Search for the cell housing the specified text and yield its (X, Y) center coordinate. 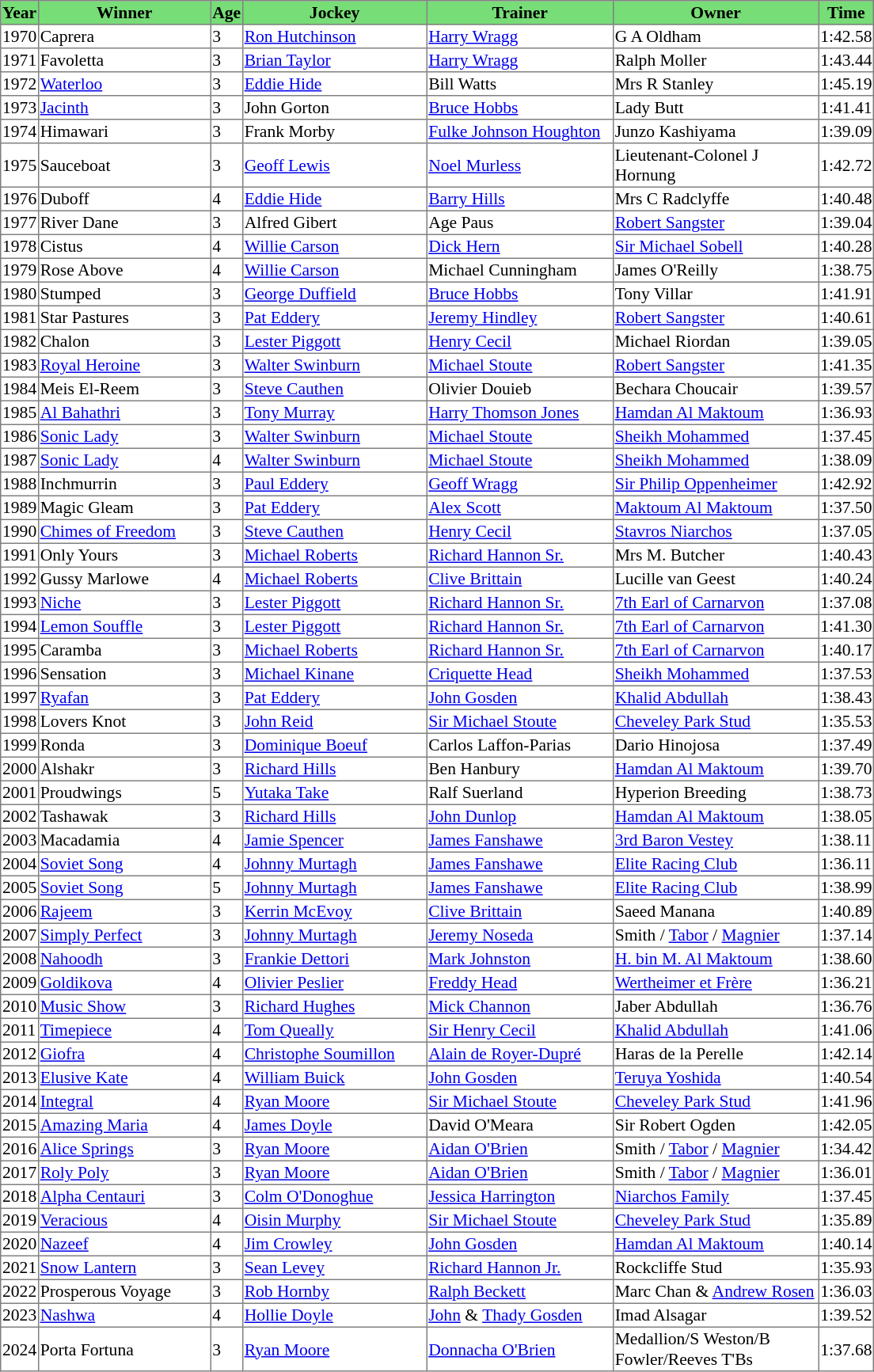
Lucille van Geest (716, 579)
Music Show (124, 1006)
1:38.11 (846, 840)
1:41.91 (846, 294)
Teruya Yoshida (716, 1077)
1978 (20, 246)
1988 (20, 484)
1985 (20, 412)
David O'Meara (520, 1125)
James O'Reilly (716, 270)
Medallion/S Weston/B Fowler/Reeves T'Bs (716, 1349)
1:37.50 (846, 507)
Donnacha O'Brien (520, 1349)
Frankie Dettori (334, 959)
1:37.49 (846, 745)
1998 (20, 721)
Richard Hannon Jr. (520, 1267)
Richard Hughes (334, 1006)
Tom Queally (334, 1030)
Barry Hills (520, 199)
Ben Hanbury (520, 769)
1:37.53 (846, 674)
2023 (20, 1315)
Hyperion Breeding (716, 792)
1:37.08 (846, 602)
Ronda (124, 745)
Brian Taylor (334, 60)
1:36.93 (846, 412)
1984 (20, 389)
Tashawak (124, 816)
2000 (20, 769)
2003 (20, 840)
1:42.05 (846, 1125)
2013 (20, 1077)
Age Paus (520, 222)
1:40.28 (846, 246)
1:38.75 (846, 270)
Stavros Niarchos (716, 531)
Ryafan (124, 697)
Fulke Johnson Houghton (520, 131)
Time (846, 13)
Snow Lantern (124, 1267)
Jeremy Hindley (520, 317)
Michael Riordan (716, 341)
Simply Perfect (124, 935)
1:37.68 (846, 1349)
1:41.30 (846, 626)
Sir Robert Ogden (716, 1125)
Rose Above (124, 270)
1:35.89 (846, 1220)
John & Thady Gosden (520, 1315)
Haras de la Perelle (716, 1054)
1999 (20, 745)
Timepiece (124, 1030)
1996 (20, 674)
Rob Hornby (334, 1291)
Sir Henry Cecil (520, 1030)
Jacinth (124, 108)
2010 (20, 1006)
1982 (20, 341)
Chalon (124, 341)
Niarchos Family (716, 1196)
Magic Gleam (124, 507)
2009 (20, 982)
Lieutenant-Colonel J Hornung (716, 165)
2024 (20, 1349)
1:40.14 (846, 1244)
1:39.09 (846, 131)
1:39.05 (846, 341)
3rd Baron Vestey (716, 840)
Oisin Murphy (334, 1220)
Paul Eddery (334, 484)
Mrs R Stanley (716, 84)
John Dunlop (520, 816)
Himawari (124, 131)
Ralph Beckett (520, 1291)
River Dane (124, 222)
2015 (20, 1125)
Mrs C Radclyffe (716, 199)
1:41.35 (846, 365)
Bill Watts (520, 84)
Cistus (124, 246)
Jeremy Noseda (520, 935)
2017 (20, 1172)
Meis El-Reem (124, 389)
Jessica Harrington (520, 1196)
Veracious (124, 1220)
Tony Murray (334, 412)
Gussy Marlowe (124, 579)
James Doyle (334, 1125)
Lady Butt (716, 108)
1972 (20, 84)
2004 (20, 864)
2012 (20, 1054)
Ron Hutchinson (334, 36)
1989 (20, 507)
1:36.21 (846, 982)
Alex Scott (520, 507)
Jim Crowley (334, 1244)
1:38.05 (846, 816)
2019 (20, 1220)
Sensation (124, 674)
2005 (20, 887)
Maktoum Al Maktoum (716, 507)
2018 (20, 1196)
Age (226, 13)
1:39.70 (846, 769)
Favoletta (124, 60)
1:35.93 (846, 1267)
1974 (20, 131)
Star Pastures (124, 317)
Yutaka Take (334, 792)
1983 (20, 365)
2007 (20, 935)
1986 (20, 436)
H. bin M. Al Maktoum (716, 959)
1973 (20, 108)
Olivier Douieb (520, 389)
Ralph Moller (716, 60)
Alain de Royer-Dupré (520, 1054)
Alpha Centauri (124, 1196)
Sir Michael Sobell (716, 246)
Winner (124, 13)
1:35.53 (846, 721)
Duboff (124, 199)
Proudwings (124, 792)
1:40.24 (846, 579)
Sauceboat (124, 165)
1:40.17 (846, 650)
Ralf Suerland (520, 792)
1:41.96 (846, 1101)
Year (20, 13)
1:39.52 (846, 1315)
1:36.76 (846, 1006)
1:42.92 (846, 484)
1971 (20, 60)
1991 (20, 555)
Christophe Soumillon (334, 1054)
Michael Cunningham (520, 270)
1:40.43 (846, 555)
Macadamia (124, 840)
Stumped (124, 294)
Porta Fortuna (124, 1349)
Lovers Knot (124, 721)
1:41.06 (846, 1030)
Freddy Head (520, 982)
Caprera (124, 36)
1:42.58 (846, 36)
Nazeef (124, 1244)
Noel Murless (520, 165)
1:38.60 (846, 959)
Dominique Boeuf (334, 745)
Jaber Abdullah (716, 1006)
1997 (20, 697)
Amazing Maria (124, 1125)
Sir Philip Oppenheimer (716, 484)
1990 (20, 531)
Geoff Lewis (334, 165)
Nashwa (124, 1315)
1:36.01 (846, 1172)
Mark Johnston (520, 959)
1994 (20, 626)
Niche (124, 602)
Harry Thomson Jones (520, 412)
Hollie Doyle (334, 1315)
1:36.11 (846, 864)
2011 (20, 1030)
Al Bahathri (124, 412)
Junzo Kashiyama (716, 131)
Elusive Kate (124, 1077)
Olivier Peslier (334, 982)
Dick Hern (520, 246)
Waterloo (124, 84)
Imad Alsagar (716, 1315)
1:37.05 (846, 531)
John Gorton (334, 108)
Wertheimer et Frère (716, 982)
1981 (20, 317)
William Buick (334, 1077)
Frank Morby (334, 131)
1:41.41 (846, 108)
Inchmurrin (124, 484)
Integral (124, 1101)
Kerrin McEvoy (334, 911)
2001 (20, 792)
Nahoodh (124, 959)
George Duffield (334, 294)
2014 (20, 1101)
Jamie Spencer (334, 840)
Goldikova (124, 982)
Mick Channon (520, 1006)
1:38.09 (846, 460)
1:39.57 (846, 389)
Prosperous Voyage (124, 1291)
Alice Springs (124, 1149)
Caramba (124, 650)
1:45.19 (846, 84)
Chimes of Freedom (124, 531)
Owner (716, 13)
1:39.04 (846, 222)
2021 (20, 1267)
1:43.44 (846, 60)
1:34.42 (846, 1149)
1976 (20, 199)
1980 (20, 294)
Bechara Choucair (716, 389)
Rajeem (124, 911)
Carlos Laffon-Parias (520, 745)
Alshakr (124, 769)
Michael Kinane (334, 674)
Giofra (124, 1054)
Lemon Souffle (124, 626)
Sean Levey (334, 1267)
1:40.89 (846, 911)
1:42.14 (846, 1054)
1:42.72 (846, 165)
1:40.61 (846, 317)
2020 (20, 1244)
1992 (20, 579)
1:36.03 (846, 1291)
1987 (20, 460)
Saeed Manana (716, 911)
Rockcliffe Stud (716, 1267)
Tony Villar (716, 294)
Alfred Gibert (334, 222)
G A Oldham (716, 36)
1993 (20, 602)
1:40.54 (846, 1077)
Criquette Head (520, 674)
2022 (20, 1291)
2006 (20, 911)
1:38.43 (846, 697)
Roly Poly (124, 1172)
John Reid (334, 721)
1970 (20, 36)
Colm O'Donoghue (334, 1196)
1995 (20, 650)
1979 (20, 270)
1975 (20, 165)
1977 (20, 222)
Royal Heroine (124, 365)
Jockey (334, 13)
Geoff Wragg (520, 484)
2016 (20, 1149)
2008 (20, 959)
1:38.73 (846, 792)
1:37.14 (846, 935)
Only Yours (124, 555)
Trainer (520, 13)
2002 (20, 816)
Mrs M. Butcher (716, 555)
1:40.48 (846, 199)
Marc Chan & Andrew Rosen (716, 1291)
1:38.99 (846, 887)
Dario Hinojosa (716, 745)
